From the cell containing the given text, extract its center point as (x, y) coordinate. 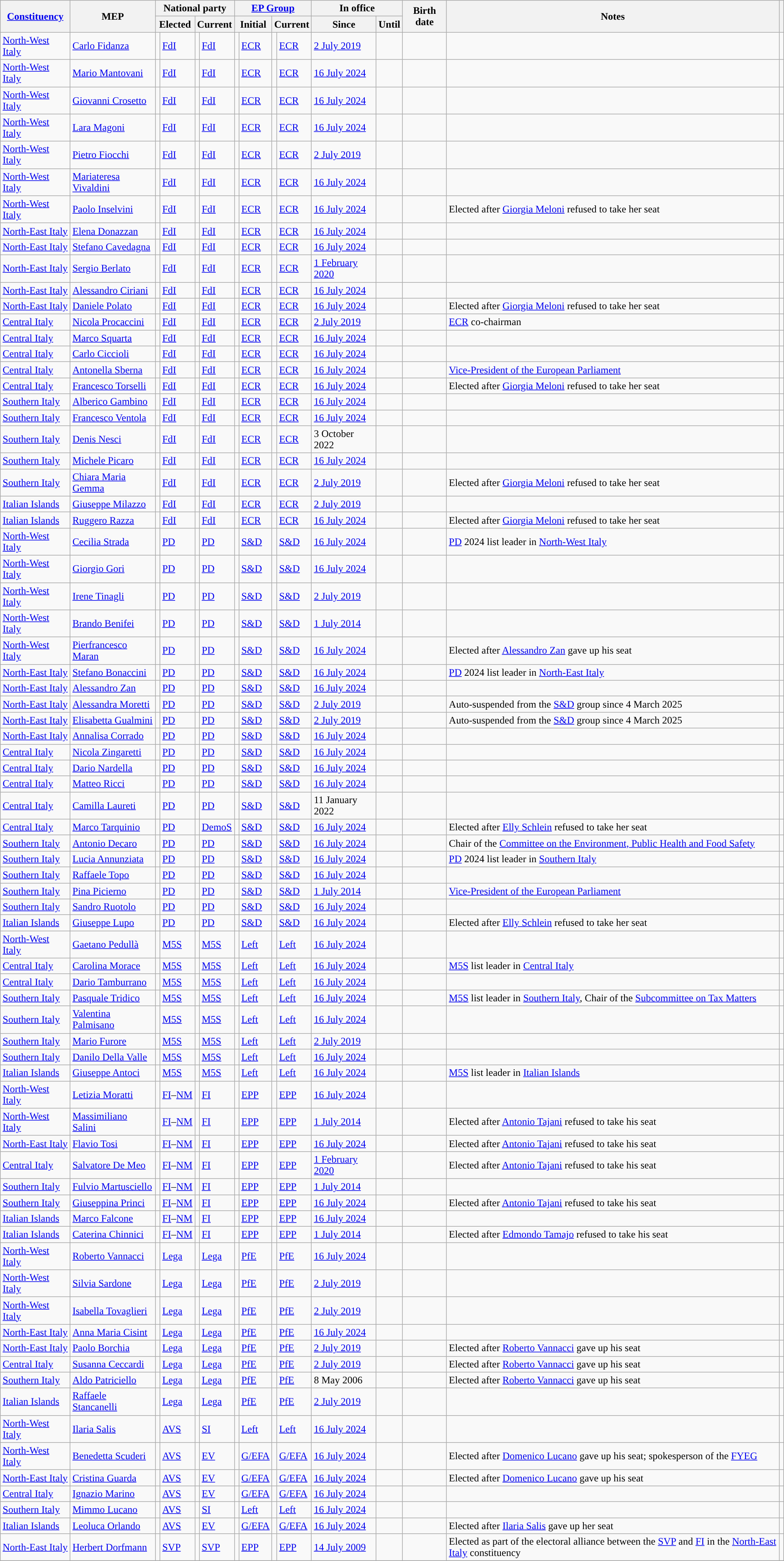
Leoluca Orlando (112, 1525)
Pierfrancesco Maran (112, 651)
Daniele Polato (112, 306)
Giovanni Crosetto (112, 101)
Ignazio Marino (112, 1494)
Marco Falcone (112, 1219)
Elena Donazzan (112, 231)
Massimiliano Salini (112, 1122)
Since (344, 24)
Birth date (425, 16)
Camilla Laureti (112, 805)
Marco Tarquinio (112, 827)
EP Group (273, 8)
Pietro Fiocchi (112, 155)
Matteo Ricci (112, 784)
Roberto Vannacci (112, 1256)
Annalisa Corrado (112, 736)
Paolo Borchia (112, 1348)
Until (389, 24)
Nicola Zingaretti (112, 752)
Carlo Ciccioli (112, 354)
Sandro Ruotolo (112, 907)
Raffaele Topo (112, 875)
In office (357, 8)
Carlo Fidanza (112, 46)
Antonio Decaro (112, 843)
Aldo Patriciello (112, 1380)
Marco Squarta (112, 338)
Fulvio Martusciello (112, 1186)
3 October 2022 (344, 439)
Elected after Edmondo Tamajo refused to take his seat (613, 1235)
Letizia Moratti (112, 1094)
Cristina Guarda (112, 1478)
Michele Picaro (112, 461)
PD 2024 list leader in North-West Italy (613, 541)
M5S list leader in Central Italy (613, 966)
Ilaria Salis (112, 1429)
8 May 2006 (344, 1380)
Giuseppe Milazzo (112, 504)
Paolo Inselvini (112, 209)
Giuseppe Lupo (112, 923)
Dario Tamburrano (112, 982)
Valentina Palmisano (112, 1020)
Mariateresa Vivaldini (112, 182)
Elected (175, 24)
Francesco Ventola (112, 418)
Ruggero Razza (112, 520)
Mario Mantovani (112, 73)
DemoS (217, 827)
Francesco Torselli (112, 386)
PD 2024 list leader in North-East Italy (613, 672)
11 January 2022 (344, 805)
Benedetta Scuderi (112, 1456)
Pasquale Tridico (112, 998)
Lara Magoni (112, 127)
Denis Nesci (112, 439)
Raffaele Stancanelli (112, 1402)
Brando Benifei (112, 623)
Mimmo Lucano (112, 1509)
Susanna Ceccardi (112, 1364)
Elected after Ilaria Salis gave up her seat (613, 1525)
Danilo Della Valle (112, 1057)
MEP (112, 16)
Elected after Domenico Lucano gave up his seat (613, 1478)
Constituency (35, 16)
Salvatore De Meo (112, 1165)
Gaetano Pedullà (112, 944)
Irene Tinagli (112, 596)
Stefano Bonaccini (112, 672)
Antonella Sberna (112, 370)
Carolina Morace (112, 966)
Alessandro Ciriani (112, 290)
Initial (253, 24)
Silvia Sardone (112, 1284)
PD 2024 list leader in Southern Italy (613, 859)
Elected after Domenico Lucano gave up his seat; spokesperson of the FYEG (613, 1456)
Elected after Alessandro Zan gave up his seat (613, 651)
Chair of the Committee on the Environment, Public Health and Food Safety (613, 843)
Giorgio Gori (112, 569)
Caterina Chinnici (112, 1235)
Stefano Cavedagna (112, 247)
Elected as part of the electoral alliance between the SVP and FI in the North-East Italy constituency (613, 1548)
Lucia Annunziata (112, 859)
Cecilia Strada (112, 541)
ECR co-chairman (613, 322)
Alessandra Moretti (112, 704)
M5S list leader in Southern Italy, Chair of the Subcommittee on Tax Matters (613, 998)
National party (195, 8)
Herbert Dorfmann (112, 1548)
Anna Maria Cisint (112, 1332)
Mario Furore (112, 1041)
Dario Nardella (112, 768)
M5S list leader in Italian Islands (613, 1073)
Sergio Berlato (112, 268)
Isabella Tovaglieri (112, 1310)
Giuseppe Antoci (112, 1073)
Pina Picierno (112, 891)
Alberico Gambino (112, 402)
Chiara Maria Gemma (112, 483)
Notes (613, 16)
Alessandro Zan (112, 688)
Giuseppina Princi (112, 1203)
Flavio Tosi (112, 1143)
Nicola Procaccini (112, 322)
14 July 2009 (344, 1548)
Elisabetta Gualmini (112, 720)
